Determine the (x, y) coordinate at the center of the cell enclosing the given text.  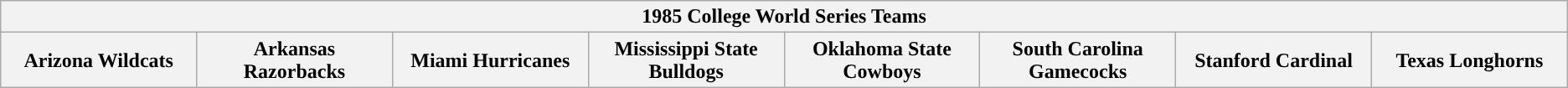
South Carolina Gamecocks (1078, 60)
Texas Longhorns (1469, 60)
Arizona Wildcats (99, 60)
Mississippi State Bulldogs (686, 60)
1985 College World Series Teams (784, 17)
Oklahoma State Cowboys (882, 60)
Arkansas Razorbacks (295, 60)
Miami Hurricanes (490, 60)
Stanford Cardinal (1274, 60)
